Extract the [x, y] coordinate from the center of the cell holding the provided text.  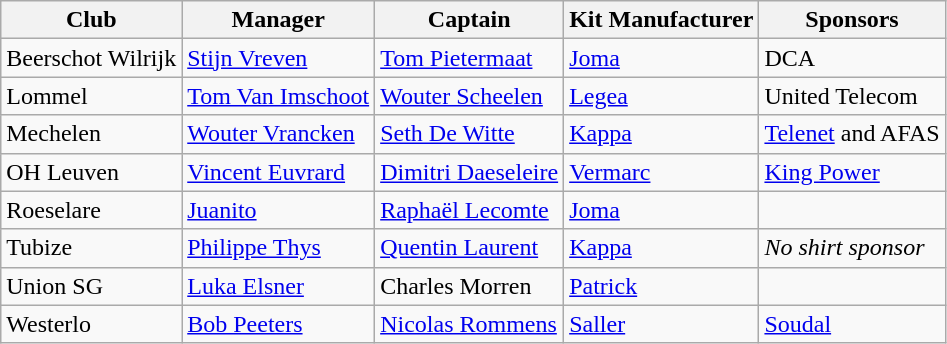
Philippe Thys [278, 248]
Kit Manufacturer [662, 20]
Wouter Vrancken [278, 134]
Beerschot Wilrijk [92, 58]
Roeselare [92, 210]
Quentin Laurent [470, 248]
Westerlo [92, 324]
Seth De Witte [470, 134]
Tubize [92, 248]
United Telecom [852, 96]
King Power [852, 172]
Manager [278, 20]
Sponsors [852, 20]
Stijn Vreven [278, 58]
No shirt sponsor [852, 248]
Club [92, 20]
Nicolas Rommens [470, 324]
Saller [662, 324]
Dimitri Daeseleire [470, 172]
Raphaël Lecomte [470, 210]
Vermarc [662, 172]
OH Leuven [92, 172]
Lommel [92, 96]
Vincent Euvrard [278, 172]
Soudal [852, 324]
Mechelen [92, 134]
Tom Pietermaat [470, 58]
DCA [852, 58]
Telenet and AFAS [852, 134]
Luka Elsner [278, 286]
Charles Morren [470, 286]
Juanito [278, 210]
Patrick [662, 286]
Tom Van Imschoot [278, 96]
Legea [662, 96]
Wouter Scheelen [470, 96]
Captain [470, 20]
Union SG [92, 286]
Bob Peeters [278, 324]
